Output the (x, y) coordinate of the center of the cell containing the given text.  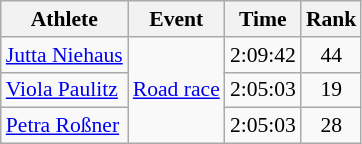
28 (332, 126)
Jutta Niehaus (64, 55)
Viola Paulitz (64, 90)
2:09:42 (263, 55)
44 (332, 55)
Athlete (64, 19)
Rank (332, 19)
Road race (176, 90)
19 (332, 90)
Time (263, 19)
Event (176, 19)
Petra Roßner (64, 126)
